Determine the [X, Y] coordinate at the center of the cell enclosing the given text.  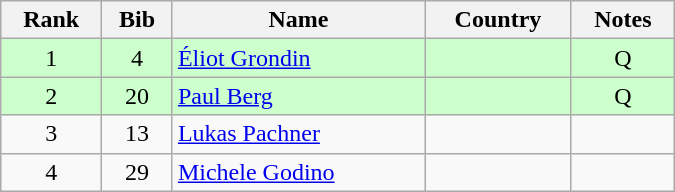
1 [52, 58]
2 [52, 96]
Éliot Grondin [298, 58]
Lukas Pachner [298, 134]
20 [138, 96]
Country [498, 20]
Bib [138, 20]
3 [52, 134]
29 [138, 172]
Notes [622, 20]
Rank [52, 20]
13 [138, 134]
Paul Berg [298, 96]
Name [298, 20]
Michele Godino [298, 172]
